Return the [x, y] coordinate for the center point of the cell that contains the specified text.  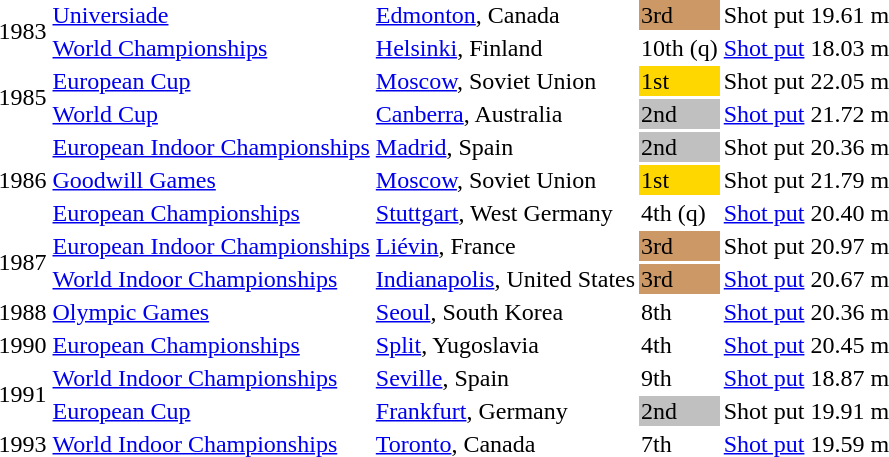
World Cup [211, 114]
Madrid, Spain [505, 147]
Liévin, France [505, 246]
Edmonton, Canada [505, 15]
9th [680, 378]
World Championships [211, 48]
4th [680, 345]
Universiade [211, 15]
Goodwill Games [211, 180]
4th (q) [680, 213]
Indianapolis, United States [505, 279]
Olympic Games [211, 312]
Canberra, Australia [505, 114]
Seville, Spain [505, 378]
Frankfurt, Germany [505, 411]
Stuttgart, West Germany [505, 213]
Split, Yugoslavia [505, 345]
8th [680, 312]
10th (q) [680, 48]
Helsinki, Finland [505, 48]
Seoul, South Korea [505, 312]
